Output the (x, y) coordinate of the center of the cell containing the given text.  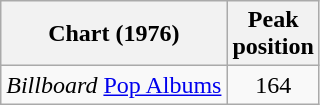
Billboard Pop Albums (114, 85)
164 (273, 85)
Peakposition (273, 34)
Chart (1976) (114, 34)
